Search for the cell housing the specified text and yield its [x, y] center coordinate. 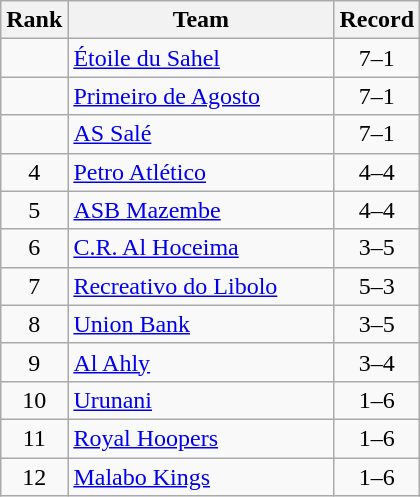
7 [34, 286]
C.R. Al Hoceima [201, 248]
12 [34, 477]
Petro Atlético [201, 172]
5–3 [377, 286]
Royal Hoopers [201, 438]
6 [34, 248]
Étoile du Sahel [201, 58]
9 [34, 362]
Primeiro de Agosto [201, 96]
Team [201, 20]
ASB Mazembe [201, 210]
Recreativo do Libolo [201, 286]
11 [34, 438]
Rank [34, 20]
Malabo Kings [201, 477]
4 [34, 172]
10 [34, 400]
Union Bank [201, 324]
AS Salé [201, 134]
8 [34, 324]
5 [34, 210]
3–4 [377, 362]
Al Ahly [201, 362]
Urunani [201, 400]
Record [377, 20]
